Output the (x, y) coordinate of the center of the cell containing the given text.  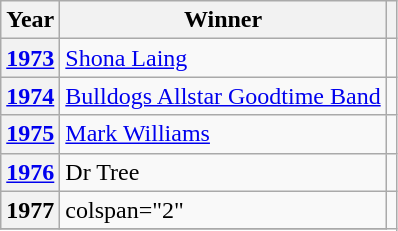
1973 (30, 58)
Mark Williams (223, 134)
Year (30, 20)
colspan="2" (223, 210)
Bulldogs Allstar Goodtime Band (223, 96)
1974 (30, 96)
Dr Tree (223, 172)
1977 (30, 210)
Shona Laing (223, 58)
1975 (30, 134)
1976 (30, 172)
Winner (223, 20)
